Return (X, Y) of the center of cell containing provided text 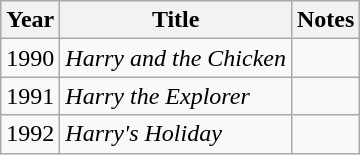
1992 (30, 134)
Harry and the Chicken (176, 58)
1990 (30, 58)
Harry the Explorer (176, 96)
1991 (30, 96)
Title (176, 20)
Harry's Holiday (176, 134)
Year (30, 20)
Notes (325, 20)
